For the text-containing cell, return its midpoint in [x, y] coordinate format. 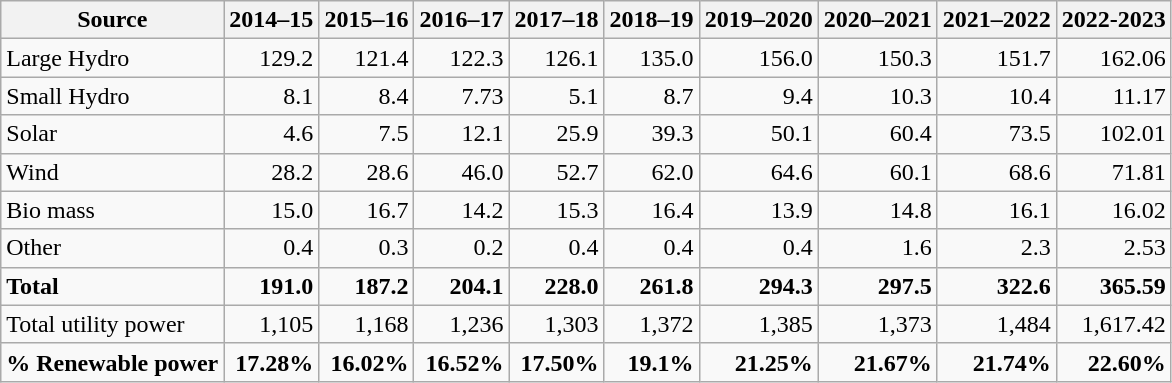
228.0 [556, 286]
11.17 [1114, 96]
191.0 [272, 286]
Source [112, 20]
0.2 [462, 248]
25.9 [556, 134]
60.1 [878, 172]
21.67% [878, 362]
16.4 [652, 210]
Total utility power [112, 324]
16.1 [996, 210]
156.0 [758, 58]
2017–18 [556, 20]
17.50% [556, 362]
13.9 [758, 210]
46.0 [462, 172]
52.7 [556, 172]
150.3 [878, 58]
73.5 [996, 134]
2.3 [996, 248]
64.6 [758, 172]
Total [112, 286]
1,168 [366, 324]
12.1 [462, 134]
Wind [112, 172]
2020–2021 [878, 20]
Large Hydro [112, 58]
1,617.42 [1114, 324]
162.06 [1114, 58]
14.8 [878, 210]
1.6 [878, 248]
4.6 [272, 134]
Other [112, 248]
122.3 [462, 58]
16.7 [366, 210]
2016–17 [462, 20]
Solar [112, 134]
14.2 [462, 210]
21.25% [758, 362]
16.02% [366, 362]
7.73 [462, 96]
2018–19 [652, 20]
2015–16 [366, 20]
16.52% [462, 362]
60.4 [878, 134]
% Renewable power [112, 362]
135.0 [652, 58]
15.3 [556, 210]
16.02 [1114, 210]
28.6 [366, 172]
2.53 [1114, 248]
204.1 [462, 286]
8.1 [272, 96]
1,373 [878, 324]
8.4 [366, 96]
10.4 [996, 96]
17.28% [272, 362]
1,484 [996, 324]
Bio mass [112, 210]
2022-2023 [1114, 20]
187.2 [366, 286]
2019–2020 [758, 20]
151.7 [996, 58]
1,105 [272, 324]
129.2 [272, 58]
1,372 [652, 324]
294.3 [758, 286]
261.8 [652, 286]
1,236 [462, 324]
5.1 [556, 96]
126.1 [556, 58]
15.0 [272, 210]
68.6 [996, 172]
0.3 [366, 248]
71.81 [1114, 172]
10.3 [878, 96]
2021–2022 [996, 20]
Small Hydro [112, 96]
2014–15 [272, 20]
39.3 [652, 134]
19.1% [652, 362]
297.5 [878, 286]
9.4 [758, 96]
1,385 [758, 324]
7.5 [366, 134]
22.60% [1114, 362]
1,303 [556, 324]
62.0 [652, 172]
21.74% [996, 362]
28.2 [272, 172]
50.1 [758, 134]
365.59 [1114, 286]
322.6 [996, 286]
102.01 [1114, 134]
121.4 [366, 58]
8.7 [652, 96]
